From the cell containing the given text, extract its center point as [X, Y] coordinate. 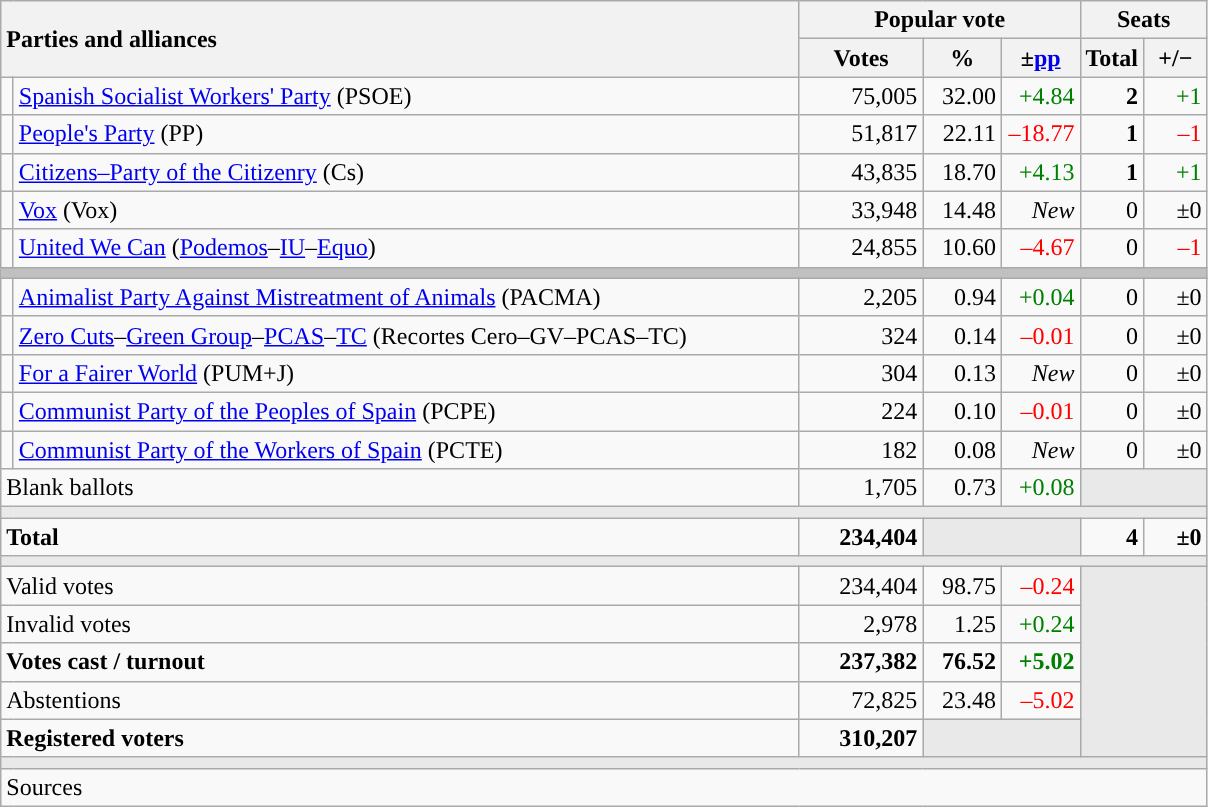
2,205 [861, 297]
Popular vote [940, 20]
Animalist Party Against Mistreatment of Animals (PACMA) [406, 297]
4 [1112, 537]
+0.08 [1040, 488]
+/− [1176, 58]
2,978 [861, 624]
Valid votes [400, 586]
43,835 [861, 172]
304 [861, 373]
Citizens–Party of the Citizenry (Cs) [406, 172]
For a Fairer World (PUM+J) [406, 373]
Registered voters [400, 738]
Spanish Socialist Workers' Party (PSOE) [406, 96]
Votes cast / turnout [400, 662]
76.52 [962, 662]
–4.67 [1040, 248]
98.75 [962, 586]
±pp [1040, 58]
+0.04 [1040, 297]
51,817 [861, 134]
Communist Party of the Peoples of Spain (PCPE) [406, 411]
0.13 [962, 373]
–0.24 [1040, 586]
–18.77 [1040, 134]
Zero Cuts–Green Group–PCAS–TC (Recortes Cero–GV–PCAS–TC) [406, 335]
–5.02 [1040, 700]
+0.24 [1040, 624]
0.08 [962, 449]
10.60 [962, 248]
324 [861, 335]
Vox (Vox) [406, 210]
182 [861, 449]
0.94 [962, 297]
Seats [1144, 20]
+4.13 [1040, 172]
18.70 [962, 172]
237,382 [861, 662]
0.73 [962, 488]
22.11 [962, 134]
+4.84 [1040, 96]
Invalid votes [400, 624]
0.14 [962, 335]
23.48 [962, 700]
14.48 [962, 210]
310,207 [861, 738]
People's Party (PP) [406, 134]
Parties and alliances [400, 39]
224 [861, 411]
72,825 [861, 700]
Votes [861, 58]
33,948 [861, 210]
% [962, 58]
+5.02 [1040, 662]
Sources [604, 787]
2 [1112, 96]
32.00 [962, 96]
1,705 [861, 488]
75,005 [861, 96]
0.10 [962, 411]
Blank ballots [400, 488]
1.25 [962, 624]
United We Can (Podemos–IU–Equo) [406, 248]
Communist Party of the Workers of Spain (PCTE) [406, 449]
24,855 [861, 248]
Abstentions [400, 700]
